Locate the cell with the specified text and output its [X, Y] center coordinate. 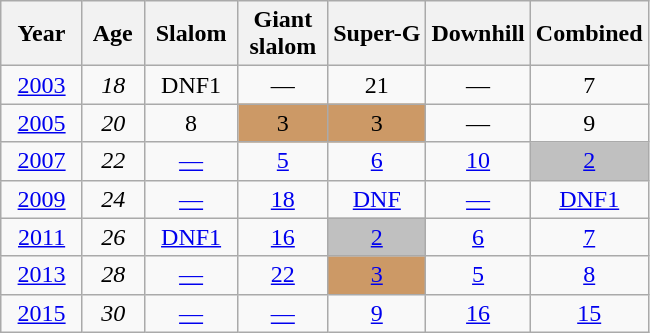
2015 [42, 313]
2005 [42, 123]
Year [42, 34]
Slalom [191, 34]
28 [113, 275]
2009 [42, 199]
21 [377, 85]
DNF [377, 199]
2013 [42, 275]
20 [113, 123]
24 [113, 199]
15 [589, 313]
Age [113, 34]
2007 [42, 161]
Super-G [377, 34]
26 [113, 237]
2011 [42, 237]
Combined [589, 34]
Downhill [478, 34]
Giant slalom [283, 34]
2003 [42, 85]
10 [478, 161]
30 [113, 313]
